Return (x, y) of the center of cell containing provided text 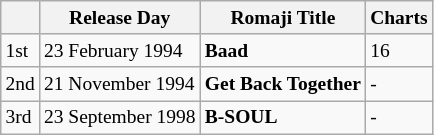
2nd (20, 84)
Release Day (120, 18)
21 November 1994 (120, 84)
23 September 1998 (120, 118)
16 (398, 50)
Romaji Title (282, 18)
Get Back Together (282, 84)
Baad (282, 50)
23 February 1994 (120, 50)
1st (20, 50)
B-SOUL (282, 118)
3rd (20, 118)
Charts (398, 18)
